Pinpoint the cell where the given text exists, returning its (X, Y) midpoint coordinate. 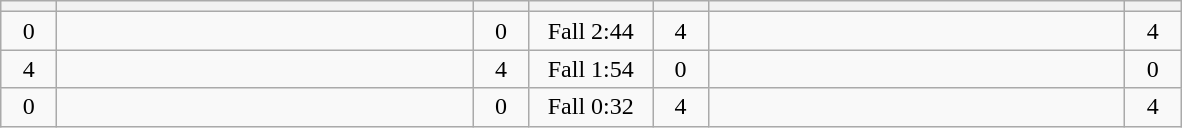
Fall 0:32 (591, 107)
Fall 1:54 (591, 69)
Fall 2:44 (591, 31)
